From the cell containing the given text, extract its center point as [x, y] coordinate. 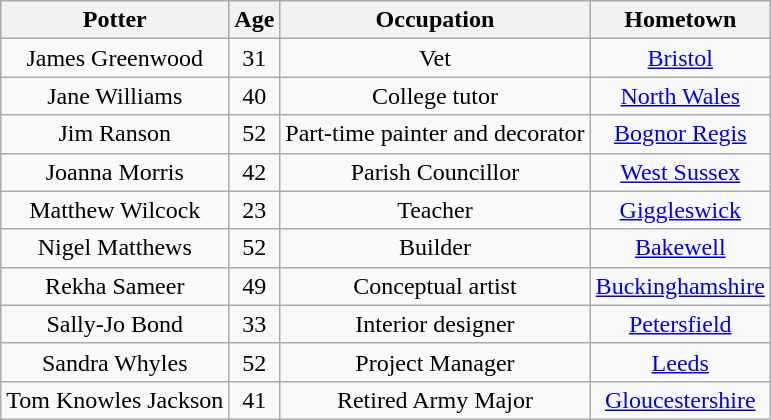
23 [254, 210]
Bakewell [680, 248]
Tom Knowles Jackson [115, 400]
Joanna Morris [115, 172]
Buckinghamshire [680, 286]
Conceptual artist [435, 286]
Teacher [435, 210]
Nigel Matthews [115, 248]
Potter [115, 20]
Matthew Wilcock [115, 210]
42 [254, 172]
Jim Ranson [115, 134]
North Wales [680, 96]
Builder [435, 248]
Occupation [435, 20]
Petersfield [680, 324]
Vet [435, 58]
Sally-Jo Bond [115, 324]
Leeds [680, 362]
Sandra Whyles [115, 362]
Gloucestershire [680, 400]
Giggleswick [680, 210]
Age [254, 20]
41 [254, 400]
49 [254, 286]
40 [254, 96]
College tutor [435, 96]
33 [254, 324]
Interior designer [435, 324]
Part-time painter and decorator [435, 134]
31 [254, 58]
Rekha Sameer [115, 286]
Hometown [680, 20]
Bognor Regis [680, 134]
James Greenwood [115, 58]
West Sussex [680, 172]
Parish Councillor [435, 172]
Retired Army Major [435, 400]
Project Manager [435, 362]
Jane Williams [115, 96]
Bristol [680, 58]
